Provide the (x, y) coordinate of the cell's center where the given text is located.  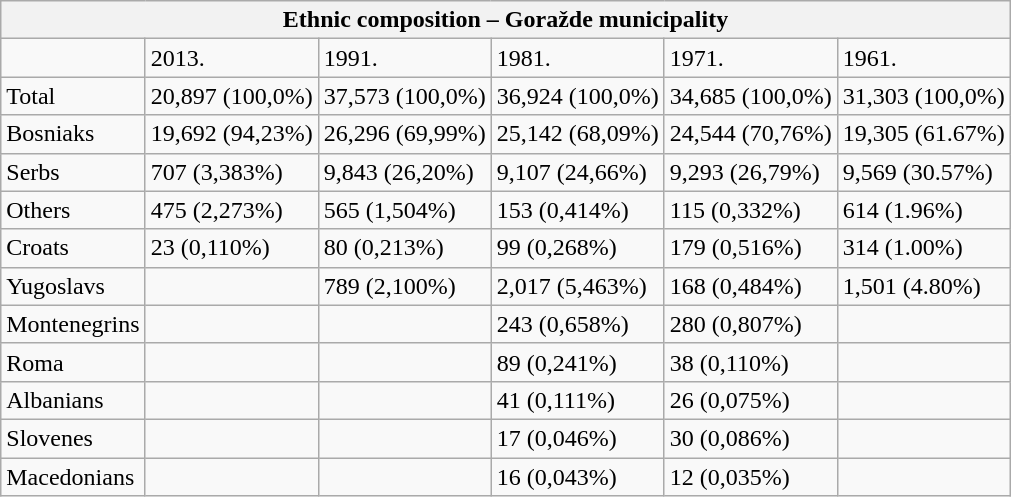
1961. (924, 58)
9,293 (26,79%) (750, 172)
19,305 (61.67%) (924, 134)
41 (0,111%) (578, 400)
Albanians (73, 400)
99 (0,268%) (578, 248)
2,017 (5,463%) (578, 286)
38 (0,110%) (750, 362)
37,573 (100,0%) (404, 96)
179 (0,516%) (750, 248)
Croats (73, 248)
Slovenes (73, 438)
789 (2,100%) (404, 286)
614 (1.96%) (924, 210)
36,924 (100,0%) (578, 96)
9,569 (30.57%) (924, 172)
475 (2,273%) (232, 210)
1971. (750, 58)
115 (0,332%) (750, 210)
1981. (578, 58)
Roma (73, 362)
23 (0,110%) (232, 248)
Montenegrins (73, 324)
Ethnic composition – Goražde municipality (506, 20)
12 (0,035%) (750, 477)
26,296 (69,99%) (404, 134)
Serbs (73, 172)
80 (0,213%) (404, 248)
168 (0,484%) (750, 286)
Yugoslavs (73, 286)
25,142 (68,09%) (578, 134)
19,692 (94,23%) (232, 134)
20,897 (100,0%) (232, 96)
707 (3,383%) (232, 172)
Others (73, 210)
153 (0,414%) (578, 210)
Total (73, 96)
243 (0,658%) (578, 324)
17 (0,046%) (578, 438)
26 (0,075%) (750, 400)
31,303 (100,0%) (924, 96)
30 (0,086%) (750, 438)
Macedonians (73, 477)
1,501 (4.80%) (924, 286)
1991. (404, 58)
89 (0,241%) (578, 362)
Bosniaks (73, 134)
314 (1.00%) (924, 248)
280 (0,807%) (750, 324)
2013. (232, 58)
24,544 (70,76%) (750, 134)
565 (1,504%) (404, 210)
9,843 (26,20%) (404, 172)
34,685 (100,0%) (750, 96)
16 (0,043%) (578, 477)
9,107 (24,66%) (578, 172)
